Extract the (x, y) coordinate from the center of the cell holding the provided text.  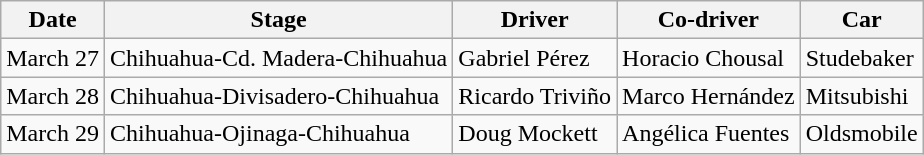
Mitsubishi (862, 96)
Stage (278, 20)
Marco Hernández (709, 96)
Chihuahua-Divisadero-Chihuahua (278, 96)
Studebaker (862, 58)
Chihuahua-Cd. Madera-Chihuahua (278, 58)
March 29 (53, 134)
Horacio Chousal (709, 58)
Date (53, 20)
Doug Mockett (535, 134)
Car (862, 20)
March 28 (53, 96)
Driver (535, 20)
Ricardo Triviño (535, 96)
Gabriel Pérez (535, 58)
Chihuahua-Ojinaga-Chihuahua (278, 134)
Angélica Fuentes (709, 134)
Co-driver (709, 20)
Oldsmobile (862, 134)
March 27 (53, 58)
